Detect which cell encompasses the target text, then output its [x, y] center coordinate. 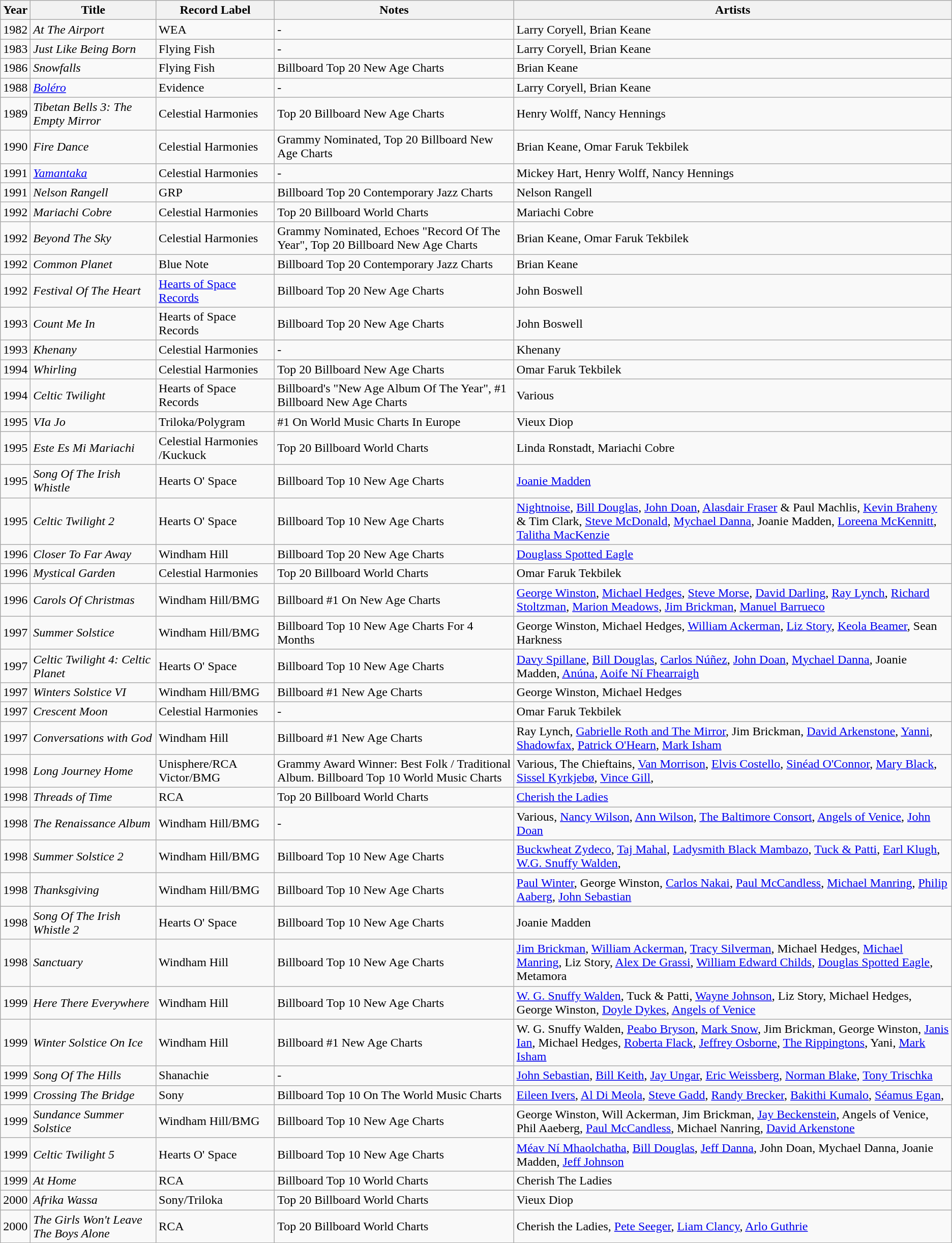
Snowfalls [94, 68]
1983 [15, 49]
Sanctuary [94, 963]
George Winston, Will Ackerman, Jim Brickman, Jay Beckenstein, Angels of Venice, Phil Aaeberg, Paul McCandless, Michael Nanring, David Arkenstone [732, 1121]
Eileen Ivers, Al Di Meola, Steve Gadd, Randy Brecker, Bakithi Kumalo, Séamus Egan, [732, 1095]
Various [732, 396]
Crossing The Bridge [94, 1095]
Mystical Garden [94, 573]
Sony/Triloka [216, 1200]
Ray Lynch, Gabrielle Roth and The Mirror, Jim Brickman, David Arkenstone, Yanni, Shadowfax, Patrick O'Hearn, Mark Isham [732, 738]
1990 [15, 147]
Thanksgiving [94, 889]
Song Of The Irish Whistle [94, 481]
1989 [15, 114]
Sundance Summer Solstice [94, 1121]
1986 [15, 68]
Méav Ní Mhaolchatha, Bill Douglas, Jeff Danna, John Doan, Mychael Danna, Joanie Madden, Jeff Johnson [732, 1154]
Common Planet [94, 264]
Title [94, 10]
Celestial Harmonies /Kuckuck [216, 448]
Cherish the Ladies [732, 797]
Artists [732, 10]
At The Airport [94, 30]
Song Of The Irish Whistle 2 [94, 923]
Grammy Nominated, Top 20 Billboard New Age Charts [395, 147]
Here There Everywhere [94, 1002]
Celtic Twilight 5 [94, 1154]
Cherish The Ladies [732, 1180]
Triloka/Polygram [216, 422]
Unisphere/RCA Victor/BMG [216, 771]
Celtic Twilight 2 [94, 521]
The Girls Won't Leave The Boys Alone [94, 1226]
Closer To Far Away [94, 554]
Celtic Twilight 4: Celtic Planet [94, 666]
Song Of The Hills [94, 1076]
Este Es Mi Mariachi [94, 448]
Cherish the Ladies, Pete Seeger, Liam Clancy, Arlo Guthrie [732, 1226]
Beyond The Sky [94, 238]
Just Like Being Born [94, 49]
Summer Solstice 2 [94, 857]
Buckwheat Zydeco, Taj Mahal, Ladysmith Black Mambazo, Tuck & Patti, Earl Klugh, W.G. Snuffy Walden, [732, 857]
VIa Jo [94, 422]
Summer Solstice [94, 633]
Whirling [94, 369]
Tibetan Bells 3: The Empty Mirror [94, 114]
At Home [94, 1180]
GRP [216, 192]
George Winston, Michael Hedges, Steve Morse, David Darling, Ray Lynch, Richard Stoltzman, Marion Meadows, Jim Brickman, Manuel Barrueco [732, 599]
Sony [216, 1095]
Billboard #1 On New Age Charts [395, 599]
Blue Note [216, 264]
Afrika Wassa [94, 1200]
Festival Of The Heart [94, 290]
George Winston, Michael Hedges [732, 692]
Yamantaka [94, 173]
Douglass Spotted Eagle [732, 554]
The Renaissance Album [94, 823]
Mickey Hart, Henry Wolff, Nancy Hennings [732, 173]
Fire Dance [94, 147]
Winters Solstice VI [94, 692]
Winter Solstice On Ice [94, 1043]
1988 [15, 88]
Record Label [216, 10]
Grammy Nominated, Echoes "Record Of The Year", Top 20 Billboard New Age Charts [395, 238]
W. G. Snuffy Walden, Tuck & Patti, Wayne Johnson, Liz Story, Michael Hedges, George Winston, Doyle Dykes, Angels of Venice [732, 1002]
Shanachie [216, 1076]
Billboard's "New Age Album Of The Year", #1 Billboard New Age Charts [395, 396]
Grammy Award Winner: Best Folk / Traditional Album. Billboard Top 10 World Music Charts [395, 771]
John Sebastian, Bill Keith, Jay Ungar, Eric Weissberg, Norman Blake, Tony Trischka [732, 1076]
Paul Winter, George Winston, Carlos Nakai, Paul McCandless, Michael Manring, Philip Aaberg, John Sebastian [732, 889]
Threads of Time [94, 797]
Carols Of Christmas [94, 599]
1982 [15, 30]
Year [15, 10]
Crescent Moon [94, 711]
Henry Wolff, Nancy Hennings [732, 114]
Various, Nancy Wilson, Ann Wilson, The Baltimore Consort, Angels of Venice, John Doan [732, 823]
Long Journey Home [94, 771]
Conversations with God [94, 738]
Billboard Top 10 On The World Music Charts [395, 1095]
Evidence [216, 88]
Linda Ronstadt, Mariachi Cobre [732, 448]
WEA [216, 30]
Various, The Chieftains, Van Morrison, Elvis Costello, Sinéad O'Connor, Mary Black, Sissel Kyrkjebø, Vince Gill, [732, 771]
George Winston, Michael Hedges, William Ackerman, Liz Story, Keola Beamer, Sean Harkness [732, 633]
Billboard Top 10 World Charts [395, 1180]
Boléro [94, 88]
Billboard Top 10 New Age Charts For 4 Months [395, 633]
Davy Spillane, Bill Douglas, Carlos Núñez, John Doan, Mychael Danna, Joanie Madden, Anúna, Aoife Ní Fhearraigh [732, 666]
Notes [395, 10]
Count Me In [94, 324]
Celtic Twilight [94, 396]
#1 On World Music Charts In Europe [395, 422]
